Determine the [X, Y] coordinate at the center of the cell enclosing the given text.  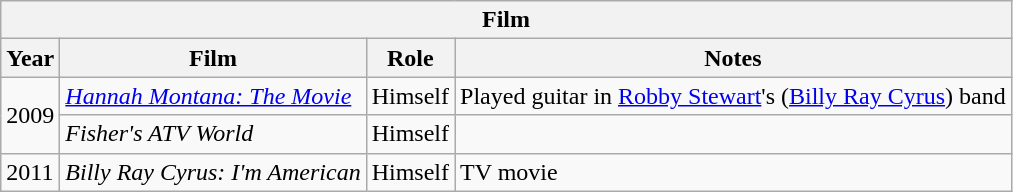
Notes [734, 58]
Billy Ray Cyrus: I'm American [213, 172]
Role [410, 58]
TV movie [734, 172]
Played guitar in Robby Stewart's (Billy Ray Cyrus) band [734, 96]
Hannah Montana: The Movie [213, 96]
Year [30, 58]
2009 [30, 115]
2011 [30, 172]
Fisher's ATV World [213, 134]
